Identify which cell holds the provided text, then report its (X, Y) central coordinate. 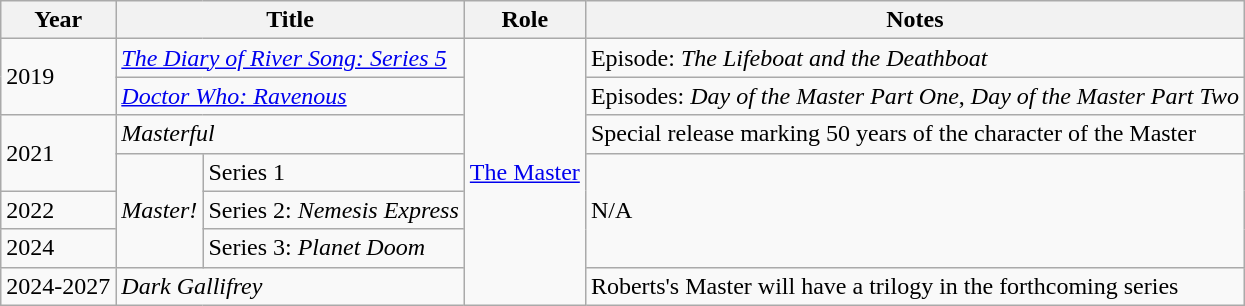
Masterful (290, 134)
N/A (914, 210)
Roberts's Master will have a trilogy in the forthcoming series (914, 286)
2019 (58, 77)
Notes (914, 20)
Doctor Who: Ravenous (290, 96)
Episodes: Day of the Master Part One, Day of the Master Part Two (914, 96)
Title (290, 20)
The Master (524, 172)
2021 (58, 153)
Special release marking 50 years of the character of the Master (914, 134)
Role (524, 20)
The Diary of River Song: Series 5 (290, 58)
Dark Gallifrey (290, 286)
Episode: The Lifeboat and the Deathboat (914, 58)
Master! (160, 210)
Series 2: Nemesis Express (334, 210)
Year (58, 20)
2024 (58, 248)
Series 1 (334, 172)
Series 3: Planet Doom (334, 248)
2024-2027 (58, 286)
2022 (58, 210)
